Provide the (x, y) coordinate of the cell's center where the given text is located.  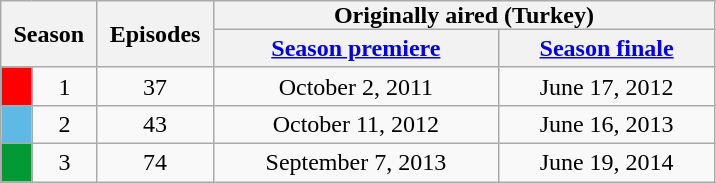
Season finale (607, 48)
37 (155, 86)
Originally aired (Turkey) (464, 15)
1 (64, 86)
June 19, 2014 (607, 162)
43 (155, 124)
October 11, 2012 (356, 124)
Season (49, 34)
June 16, 2013 (607, 124)
2 (64, 124)
74 (155, 162)
3 (64, 162)
October 2, 2011 (356, 86)
Season premiere (356, 48)
Episodes (155, 34)
June 17, 2012 (607, 86)
September 7, 2013 (356, 162)
